Output the (X, Y) coordinate of the center of the cell containing the given text.  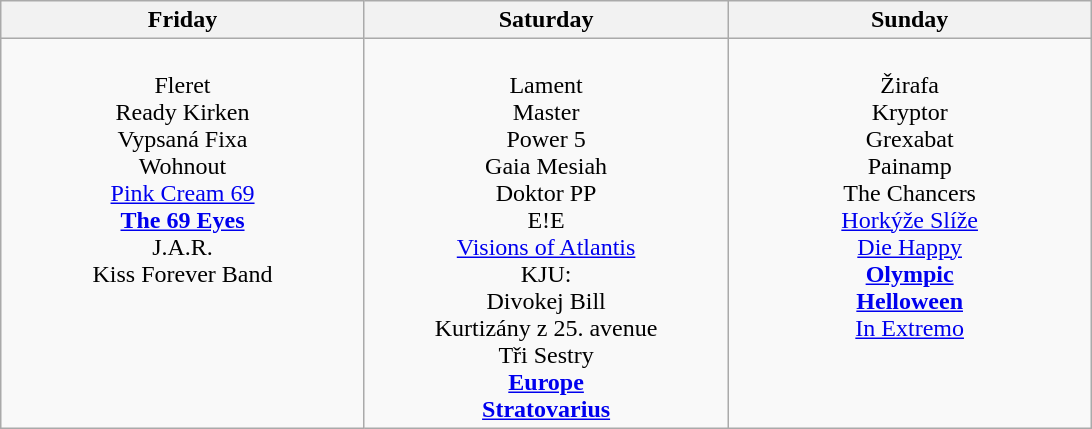
Friday (183, 20)
Lament Master Power 5 Gaia Mesiah Doktor PP E!E Visions of Atlantis KJU: Divokej Bill Kurtizány z 25. avenue Tři Sestry Europe Stratovarius (546, 234)
Sunday (910, 20)
Fleret Ready Kirken Vypsaná Fixa Wohnout Pink Cream 69 The 69 Eyes J.A.R. Kiss Forever Band (183, 234)
Saturday (546, 20)
Žirafa Kryptor Grexabat Painamp The Chancers Horkýže Slíže Die Happy Olympic Helloween In Extremo (910, 234)
